From the cell containing the given text, extract its center point as (X, Y) coordinate. 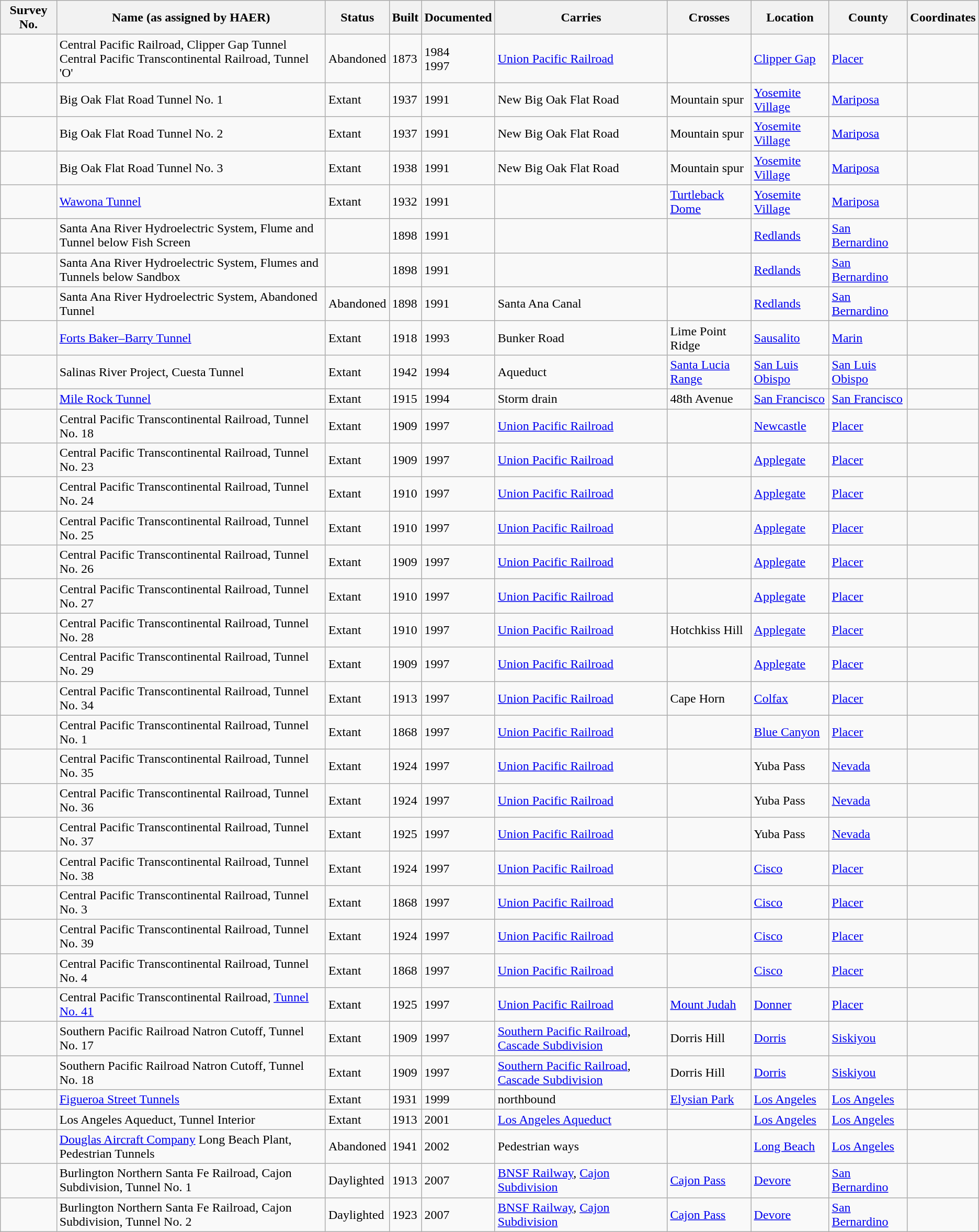
Cape Horn (709, 698)
Santa Lucia Range (709, 371)
Central Pacific Transcontinental Railroad, Tunnel No. 39 (191, 936)
Central Pacific Transcontinental Railroad, Tunnel No. 29 (191, 664)
Big Oak Flat Road Tunnel No. 2 (191, 134)
Mile Rock Tunnel (191, 399)
Central Pacific Transcontinental Railroad, Tunnel No. 23 (191, 460)
Central Pacific Transcontinental Railroad, Tunnel No. 41 (191, 1004)
Central Pacific Transcontinental Railroad, Tunnel No. 36 (191, 800)
Douglas Aircraft Company Long Beach Plant, Pedestrian Tunnels (191, 1147)
Santa Ana River Hydroelectric System, Flume and Tunnel below Fish Screen (191, 235)
Clipper Gap (790, 59)
Bunker Road (581, 338)
Southern Pacific Railroad Natron Cutoff, Tunnel No. 18 (191, 1072)
Central Pacific Transcontinental Railroad, Tunnel No. 38 (191, 868)
Central Pacific Railroad, Clipper Gap TunnelCentral Pacific Transcontinental Railroad, Tunnel 'O' (191, 59)
Survey No. (28, 18)
Colfax (790, 698)
Crosses (709, 18)
Coordinates (943, 18)
Central Pacific Transcontinental Railroad, Tunnel No. 24 (191, 494)
Central Pacific Transcontinental Railroad, Tunnel No. 27 (191, 596)
1923 (405, 1215)
Burlington Northern Santa Fe Railroad, Cajon Subdivision, Tunnel No. 1 (191, 1180)
Sausalito (790, 338)
Santa Ana River Hydroelectric System, Flumes and Tunnels below Sandbox (191, 270)
1932 (405, 202)
Aqueduct (581, 371)
2001 (458, 1120)
Mount Judah (709, 1004)
Newcastle (790, 426)
Name (as assigned by HAER) (191, 18)
Santa Ana River Hydroelectric System, Abandoned Tunnel (191, 303)
Pedestrian ways (581, 1147)
Turtleback Dome (709, 202)
Documented (458, 18)
Central Pacific Transcontinental Railroad, Tunnel No. 37 (191, 834)
Big Oak Flat Road Tunnel No. 3 (191, 167)
1938 (405, 167)
1993 (458, 338)
Central Pacific Transcontinental Railroad, Tunnel No. 18 (191, 426)
Big Oak Flat Road Tunnel No. 1 (191, 99)
Lime Point Ridge (709, 338)
48th Avenue (709, 399)
19841997 (458, 59)
Los Angeles Aqueduct (581, 1120)
Burlington Northern Santa Fe Railroad, Cajon Subdivision, Tunnel No. 2 (191, 1215)
Central Pacific Transcontinental Railroad, Tunnel No. 28 (191, 630)
Central Pacific Transcontinental Railroad, Tunnel No. 4 (191, 970)
Central Pacific Transcontinental Railroad, Tunnel No. 34 (191, 698)
Central Pacific Transcontinental Railroad, Tunnel No. 35 (191, 766)
Storm drain (581, 399)
Hotchkiss Hill (709, 630)
1999 (458, 1100)
Elysian Park (709, 1100)
Blue Canyon (790, 732)
1931 (405, 1100)
Figueroa Street Tunnels (191, 1100)
2002 (458, 1147)
Marin (868, 338)
Los Angeles Aqueduct, Tunnel Interior (191, 1120)
1915 (405, 399)
Forts Baker–Barry Tunnel (191, 338)
1942 (405, 371)
Central Pacific Transcontinental Railroad, Tunnel No. 26 (191, 562)
Status (357, 18)
Central Pacific Transcontinental Railroad, Tunnel No. 1 (191, 732)
Santa Ana Canal (581, 303)
County (868, 18)
Central Pacific Transcontinental Railroad, Tunnel No. 25 (191, 528)
Donner (790, 1004)
Built (405, 18)
Salinas River Project, Cuesta Tunnel (191, 371)
Carries (581, 18)
1873 (405, 59)
Wawona Tunnel (191, 202)
Location (790, 18)
northbound (581, 1100)
1941 (405, 1147)
Southern Pacific Railroad Natron Cutoff, Tunnel No. 17 (191, 1039)
1918 (405, 338)
Long Beach (790, 1147)
Central Pacific Transcontinental Railroad, Tunnel No. 3 (191, 902)
